Provide the [x, y] coordinate of the cell's center where the given text is located.  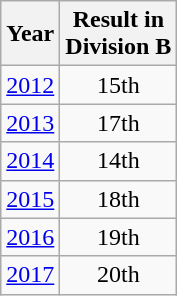
20th [118, 275]
2012 [30, 85]
15th [118, 85]
2014 [30, 161]
2013 [30, 123]
17th [118, 123]
14th [118, 161]
2015 [30, 199]
Result inDivision B [118, 34]
19th [118, 237]
2017 [30, 275]
18th [118, 199]
Year [30, 34]
2016 [30, 237]
